For the text-containing cell, return its midpoint in [x, y] coordinate format. 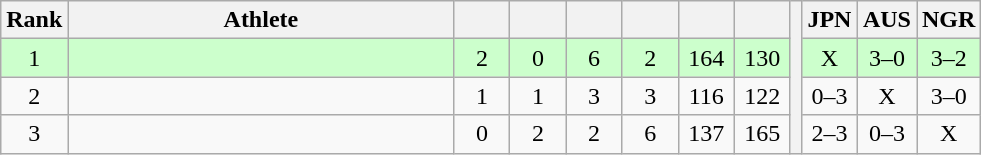
137 [706, 134]
AUS [886, 20]
2–3 [829, 134]
130 [762, 58]
NGR [948, 20]
Athlete [261, 20]
JPN [829, 20]
164 [706, 58]
Rank [34, 20]
3–2 [948, 58]
116 [706, 96]
122 [762, 96]
165 [762, 134]
